From the cell containing the given text, extract its center point as (X, Y) coordinate. 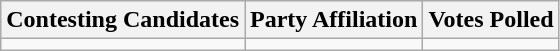
Contesting Candidates (123, 20)
Votes Polled (491, 20)
Party Affiliation (334, 20)
